Find where the given text appears and provide that cell's center as [x, y] coordinate. 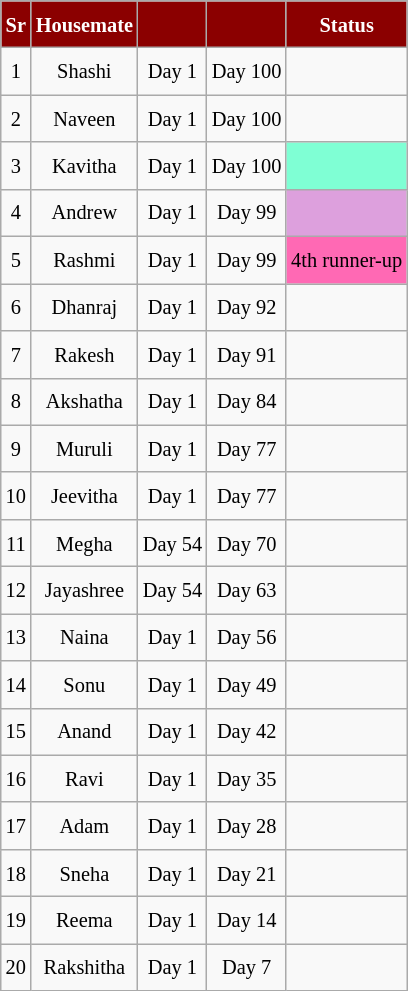
3 [16, 166]
Sneha [84, 872]
Day 42 [246, 732]
Status [346, 24]
Day 7 [246, 966]
Rakshitha [84, 966]
Dhanraj [84, 306]
Anand [84, 732]
Day 84 [246, 402]
Day 92 [246, 306]
15 [16, 732]
Sr [16, 24]
7 [16, 354]
Jayashree [84, 590]
Day 63 [246, 590]
Adam [84, 826]
Reema [84, 920]
Naina [84, 636]
18 [16, 872]
9 [16, 448]
19 [16, 920]
Sonu [84, 684]
Day 56 [246, 636]
1 [16, 72]
Day 35 [246, 778]
Naveen [84, 118]
Andrew [84, 212]
Ravi [84, 778]
Rakesh [84, 354]
Housemate [84, 24]
14 [16, 684]
Day 21 [246, 872]
5 [16, 260]
Kavitha [84, 166]
Megha [84, 542]
Day 14 [246, 920]
Day 91 [246, 354]
Day 28 [246, 826]
Day 49 [246, 684]
13 [16, 636]
2 [16, 118]
6 [16, 306]
4th runner-up [346, 260]
4 [16, 212]
Rashmi [84, 260]
16 [16, 778]
Shashi [84, 72]
20 [16, 966]
Day 70 [246, 542]
11 [16, 542]
12 [16, 590]
Muruli [84, 448]
17 [16, 826]
10 [16, 496]
Akshatha [84, 402]
Jeevitha [84, 496]
8 [16, 402]
